Pinpoint the cell where the given text exists, returning its (x, y) midpoint coordinate. 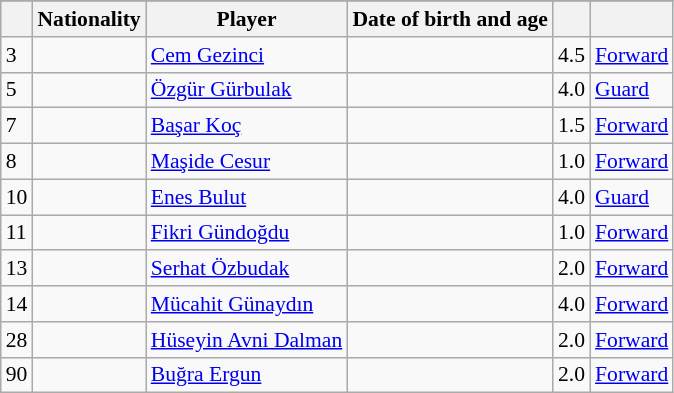
Fikri Gündoğdu (247, 233)
Player (247, 19)
28 (17, 340)
13 (17, 269)
Enes Bulut (247, 197)
5 (17, 90)
11 (17, 233)
Başar Koç (247, 126)
Maşide Cesur (247, 162)
8 (17, 162)
Cem Gezinci (247, 55)
3 (17, 55)
90 (17, 375)
14 (17, 304)
Buğra Ergun (247, 375)
4.5 (572, 55)
1.5 (572, 126)
Date of birth and age (450, 19)
10 (17, 197)
Özgür Gürbulak (247, 90)
Mücahit Günaydın (247, 304)
Nationality (88, 19)
7 (17, 126)
Hüseyin Avni Dalman (247, 340)
Serhat Özbudak (247, 269)
